Provide the (x, y) coordinate of the cell's center where the given text is located.  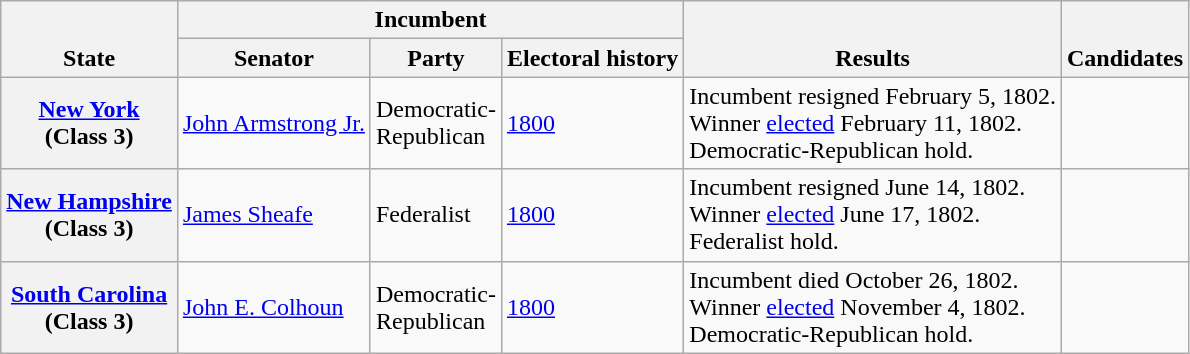
State (90, 39)
Results (873, 39)
Party (436, 58)
Senator (274, 58)
Incumbent (430, 20)
James Sheafe (274, 215)
South Carolina(Class 3) (90, 307)
Incumbent died October 26, 1802.Winner elected November 4, 1802.Democratic-Republican hold. (873, 307)
Electoral history (592, 58)
New Hampshire(Class 3) (90, 215)
John E. Colhoun (274, 307)
Federalist (436, 215)
Incumbent resigned June 14, 1802.Winner elected June 17, 1802.Federalist hold. (873, 215)
John Armstrong Jr. (274, 123)
Candidates (1124, 39)
Incumbent resigned February 5, 1802.Winner elected February 11, 1802.Democratic-Republican hold. (873, 123)
New York(Class 3) (90, 123)
